From the cell containing the given text, extract its center point as (x, y) coordinate. 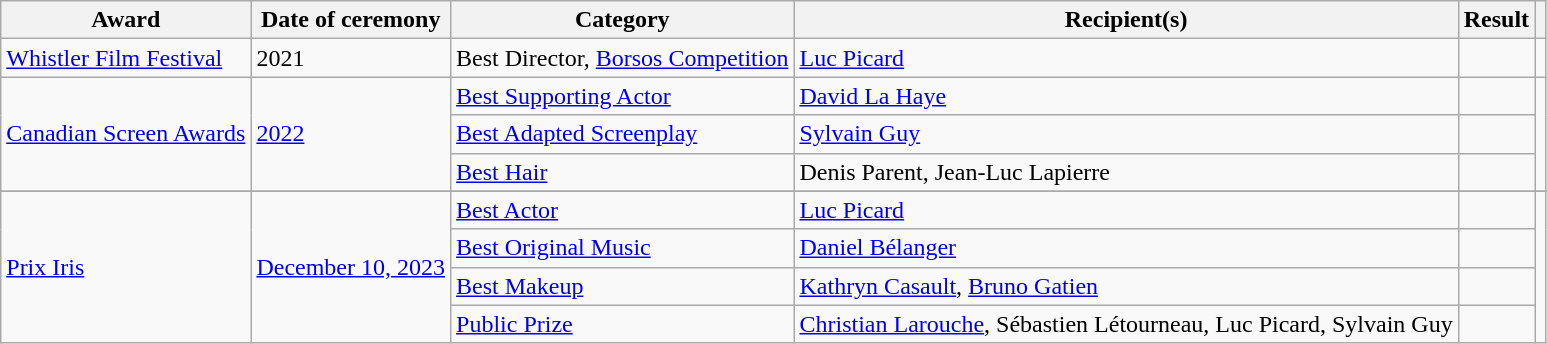
Best Original Music (622, 248)
Best Actor (622, 210)
Recipient(s) (1126, 20)
Award (126, 20)
Daniel Bélanger (1126, 248)
Best Supporting Actor (622, 96)
Best Director, Borsos Competition (622, 58)
2021 (351, 58)
David La Haye (1126, 96)
Sylvain Guy (1126, 134)
Date of ceremony (351, 20)
Result (1496, 20)
Category (622, 20)
Public Prize (622, 324)
December 10, 2023 (351, 267)
Denis Parent, Jean-Luc Lapierre (1126, 172)
Whistler Film Festival (126, 58)
Best Adapted Screenplay (622, 134)
Best Makeup (622, 286)
Canadian Screen Awards (126, 134)
Christian Larouche, Sébastien Létourneau, Luc Picard, Sylvain Guy (1126, 324)
Best Hair (622, 172)
Prix Iris (126, 267)
2022 (351, 134)
Kathryn Casault, Bruno Gatien (1126, 286)
